From the cell containing the given text, extract its center point as (X, Y) coordinate. 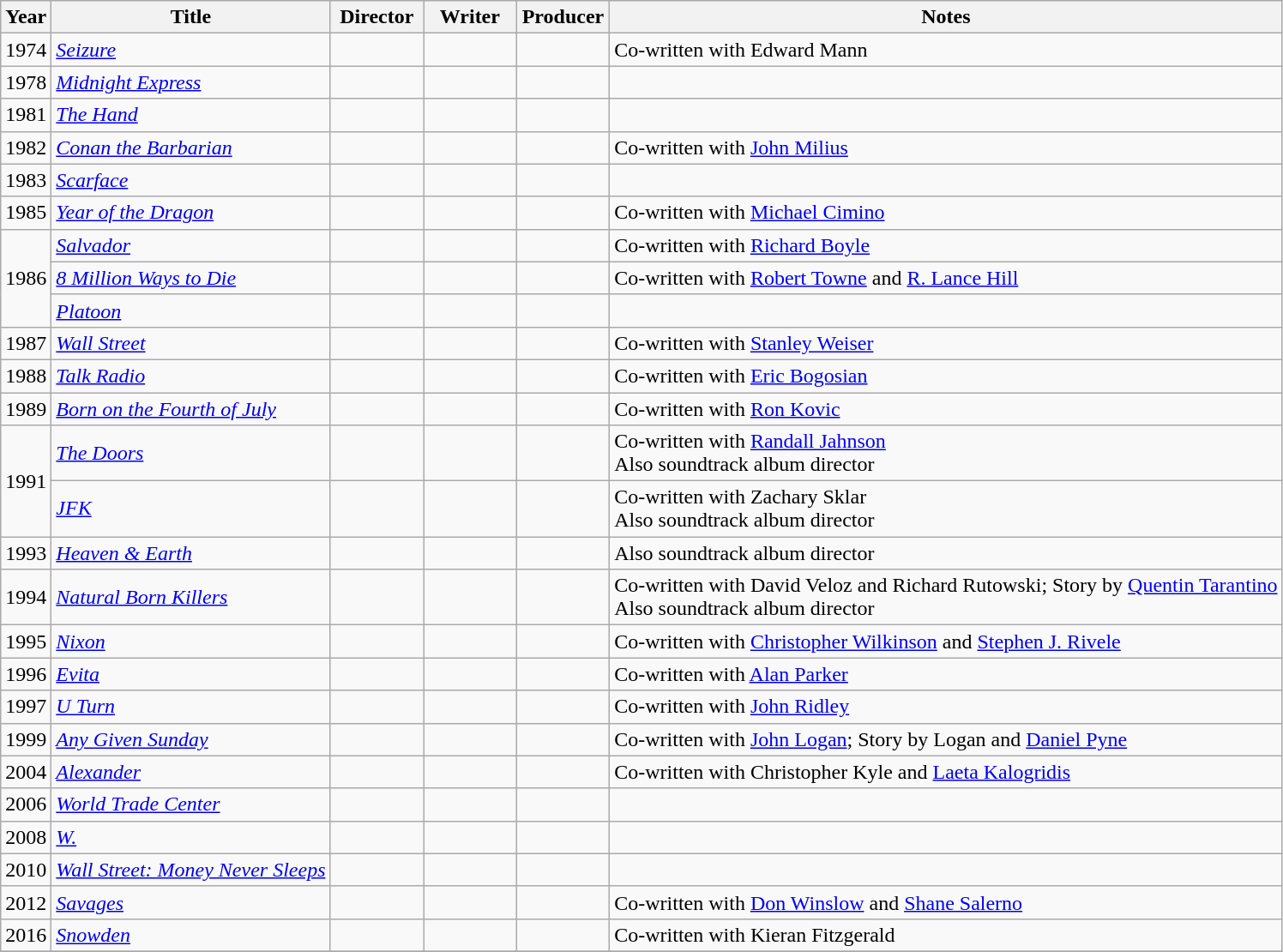
Nixon (190, 642)
Co-written with Zachary SklarAlso soundtrack album director (946, 509)
Co-written with Ron Kovic (946, 409)
Co-written with David Veloz and Richard Rutowski; Story by Quentin TarantinoAlso soundtrack album director (946, 597)
2006 (26, 804)
Notes (946, 17)
Wall Street (190, 343)
Salvador (190, 245)
2012 (26, 902)
Co-written with Christopher Wilkinson and Stephen J. Rivele (946, 642)
Also soundtrack album director (946, 553)
Producer (563, 17)
1985 (26, 213)
1987 (26, 343)
1995 (26, 642)
Conan the Barbarian (190, 148)
Born on the Fourth of July (190, 409)
Co-written with Christopher Kyle and Laeta Kalogridis (946, 772)
Title (190, 17)
Co-written with John Ridley (946, 707)
2004 (26, 772)
Evita (190, 674)
1991 (26, 481)
Writer (470, 17)
Co-written with Michael Cimino (946, 213)
1999 (26, 739)
1983 (26, 180)
1989 (26, 409)
Co-written with Stanley Weiser (946, 343)
Seizure (190, 50)
Director (377, 17)
Talk Radio (190, 376)
1986 (26, 278)
1997 (26, 707)
Co-written with John Logan; Story by Logan and Daniel Pyne (946, 739)
Co-written with John Milius (946, 148)
Natural Born Killers (190, 597)
W. (190, 837)
1974 (26, 50)
1996 (26, 674)
Alexander (190, 772)
Heaven & Earth (190, 553)
Co-written with Richard Boyle (946, 245)
1993 (26, 553)
Co-written with Eric Bogosian (946, 376)
Wall Street: Money Never Sleeps (190, 870)
The Hand (190, 115)
Year of the Dragon (190, 213)
Co-written with Edward Mann (946, 50)
1988 (26, 376)
8 Million Ways to Die (190, 278)
Co-written with Don Winslow and Shane Salerno (946, 902)
Midnight Express (190, 82)
JFK (190, 509)
Year (26, 17)
The Doors (190, 453)
World Trade Center (190, 804)
Co-written with Kieran Fitzgerald (946, 935)
Platoon (190, 310)
Snowden (190, 935)
2010 (26, 870)
1978 (26, 82)
Co-written with Robert Towne and R. Lance Hill (946, 278)
1981 (26, 115)
2016 (26, 935)
Co-written with Randall JahnsonAlso soundtrack album director (946, 453)
Scarface (190, 180)
Co-written with Alan Parker (946, 674)
Any Given Sunday (190, 739)
1994 (26, 597)
U Turn (190, 707)
Savages (190, 902)
1982 (26, 148)
2008 (26, 837)
